Identify which cell holds the provided text, then report its (X, Y) central coordinate. 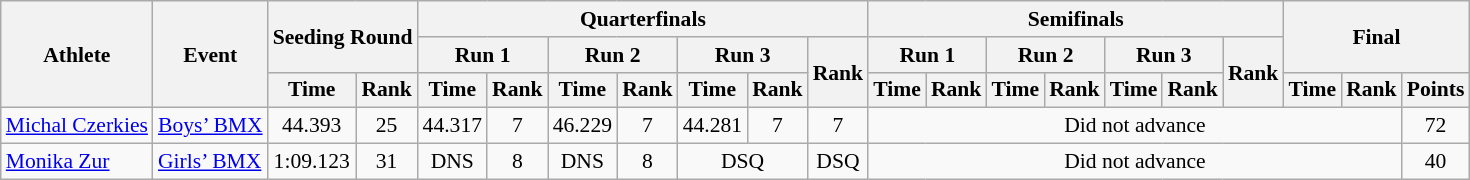
25 (387, 126)
44.393 (312, 126)
Boys’ BMX (210, 126)
Athlete (77, 54)
Quarterfinals (644, 19)
40 (1436, 162)
1:09.123 (312, 162)
Points (1436, 90)
44.281 (712, 126)
Monika Zur (77, 162)
Michal Czerkies (77, 126)
31 (387, 162)
Girls’ BMX (210, 162)
72 (1436, 126)
Seeding Round (343, 36)
Final (1376, 36)
Event (210, 54)
46.229 (582, 126)
44.317 (452, 126)
Semifinals (1076, 19)
